Return the (x, y) coordinate for the center point of the cell that contains the specified text.  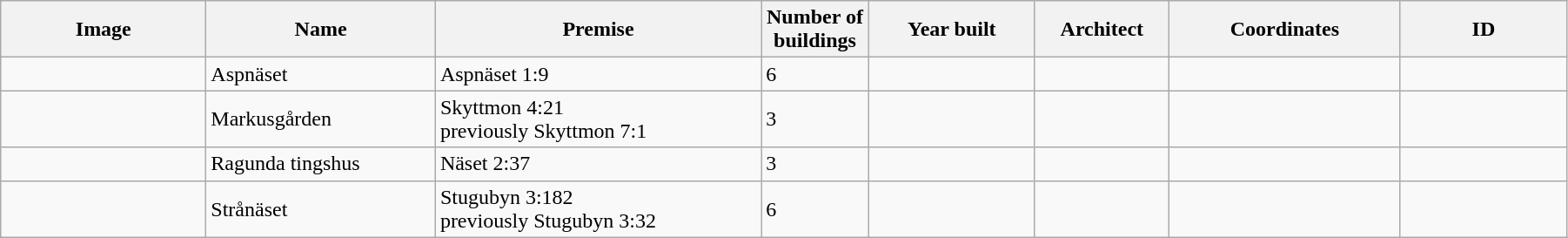
Näset 2:37 (598, 164)
Image (104, 30)
Strånäset (321, 209)
Name (321, 30)
Number ofbuildings (815, 30)
Year built (952, 30)
ID (1483, 30)
Premise (598, 30)
Aspnäset (321, 74)
Skyttmon 4:21previously Skyttmon 7:1 (598, 119)
Coordinates (1284, 30)
Markusgården (321, 119)
Ragunda tingshus (321, 164)
Architect (1102, 30)
Stugubyn 3:182previously Stugubyn 3:32 (598, 209)
Aspnäset 1:9 (598, 74)
